Output the (X, Y) coordinate of the center of the cell containing the given text.  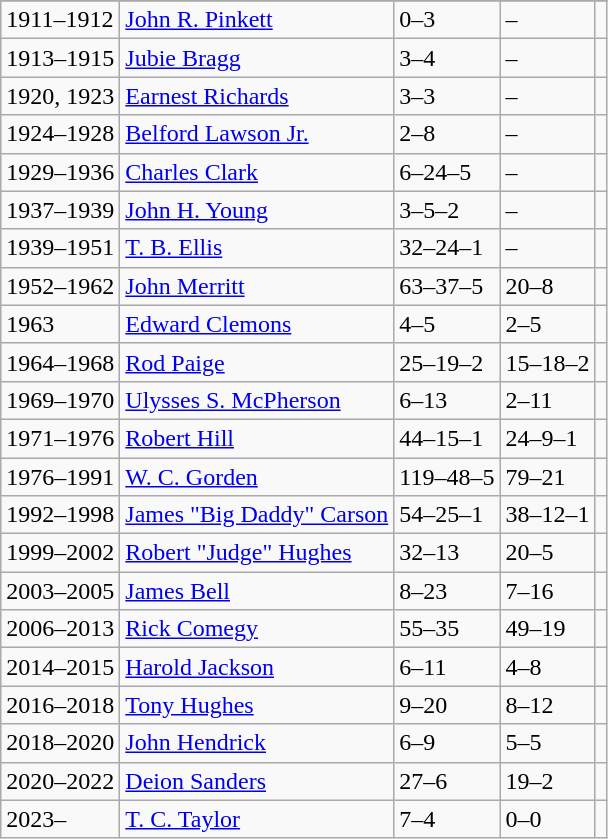
John R. Pinkett (257, 20)
Robert Hill (257, 438)
W. C. Gorden (257, 477)
1976–1991 (60, 477)
20–5 (548, 553)
2018–2020 (60, 743)
8–12 (548, 705)
1913–1915 (60, 58)
6–24–5 (447, 172)
38–12–1 (548, 515)
1924–1928 (60, 134)
19–2 (548, 781)
44–15–1 (447, 438)
2–8 (447, 134)
2023– (60, 819)
John Merritt (257, 286)
3–5–2 (447, 210)
Rick Comegy (257, 629)
Earnest Richards (257, 96)
Ulysses S. McPherson (257, 400)
2006–2013 (60, 629)
1929–1936 (60, 172)
6–11 (447, 667)
25–19–2 (447, 362)
15–18–2 (548, 362)
1952–1962 (60, 286)
24–9–1 (548, 438)
John H. Young (257, 210)
8–23 (447, 591)
John Hendrick (257, 743)
6–9 (447, 743)
7–4 (447, 819)
55–35 (447, 629)
4–8 (548, 667)
54–25–1 (447, 515)
James "Big Daddy" Carson (257, 515)
T. C. Taylor (257, 819)
Belford Lawson Jr. (257, 134)
32–13 (447, 553)
3–3 (447, 96)
1939–1951 (60, 248)
2014–2015 (60, 667)
Charles Clark (257, 172)
James Bell (257, 591)
Jubie Bragg (257, 58)
27–6 (447, 781)
1937–1939 (60, 210)
1999–2002 (60, 553)
2003–2005 (60, 591)
1969–1970 (60, 400)
9–20 (447, 705)
Deion Sanders (257, 781)
Edward Clemons (257, 324)
3–4 (447, 58)
1963 (60, 324)
63–37–5 (447, 286)
2016–2018 (60, 705)
7–16 (548, 591)
1964–1968 (60, 362)
0–0 (548, 819)
20–8 (548, 286)
2–11 (548, 400)
32–24–1 (447, 248)
2–5 (548, 324)
49–19 (548, 629)
1911–1912 (60, 20)
2020–2022 (60, 781)
5–5 (548, 743)
1992–1998 (60, 515)
Harold Jackson (257, 667)
0–3 (447, 20)
4–5 (447, 324)
T. B. Ellis (257, 248)
1971–1976 (60, 438)
79–21 (548, 477)
Robert "Judge" Hughes (257, 553)
Tony Hughes (257, 705)
Rod Paige (257, 362)
6–13 (447, 400)
1920, 1923 (60, 96)
119–48–5 (447, 477)
